Return (X, Y) of the center of cell containing provided text 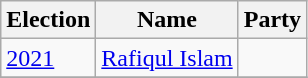
Name (167, 20)
Rafiqul Islam (167, 58)
Party (272, 20)
Election (48, 20)
2021 (48, 58)
